Locate the cell with the specified text and output its (x, y) center coordinate. 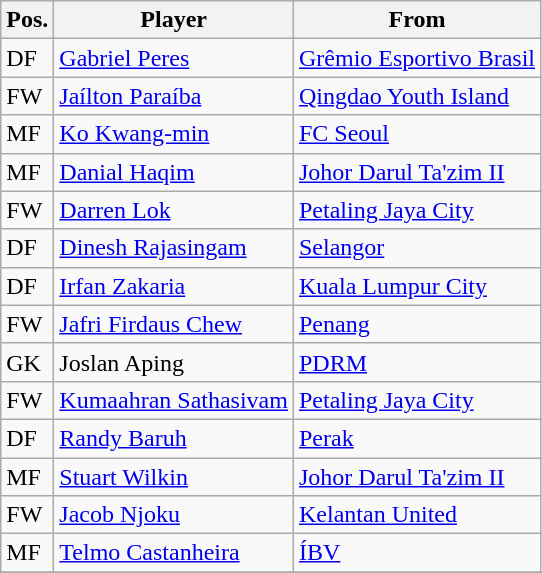
GK (28, 362)
From (416, 20)
Randy Baruh (174, 438)
Joslan Aping (174, 362)
Darren Lok (174, 210)
Perak (416, 438)
Grêmio Esportivo Brasil (416, 58)
ÍBV (416, 553)
Selangor (416, 248)
FC Seoul (416, 134)
Stuart Wilkin (174, 477)
Penang (416, 324)
Dinesh Rajasingam (174, 248)
Jacob Njoku (174, 515)
PDRM (416, 362)
Gabriel Peres (174, 58)
Danial Haqim (174, 172)
Player (174, 20)
Kumaahran Sathasivam (174, 400)
Pos. (28, 20)
Jafri Firdaus Chew (174, 324)
Jaílton Paraíba (174, 96)
Kelantan United (416, 515)
Ko Kwang-min (174, 134)
Qingdao Youth Island (416, 96)
Irfan Zakaria (174, 286)
Telmo Castanheira (174, 553)
Kuala Lumpur City (416, 286)
